Determine the (X, Y) coordinate at the center of the cell enclosing the given text.  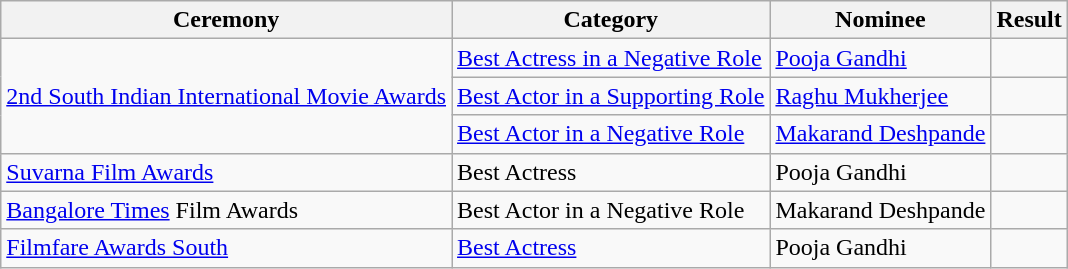
Best Actor in a Supporting Role (611, 96)
Bangalore Times Film Awards (226, 210)
Best Actress in a Negative Role (611, 58)
Nominee (880, 20)
Suvarna Film Awards (226, 172)
Raghu Mukherjee (880, 96)
Filmfare Awards South (226, 248)
Ceremony (226, 20)
2nd South Indian International Movie Awards (226, 96)
Result (1029, 20)
Category (611, 20)
